Detect which cell encompasses the target text, then output its [x, y] center coordinate. 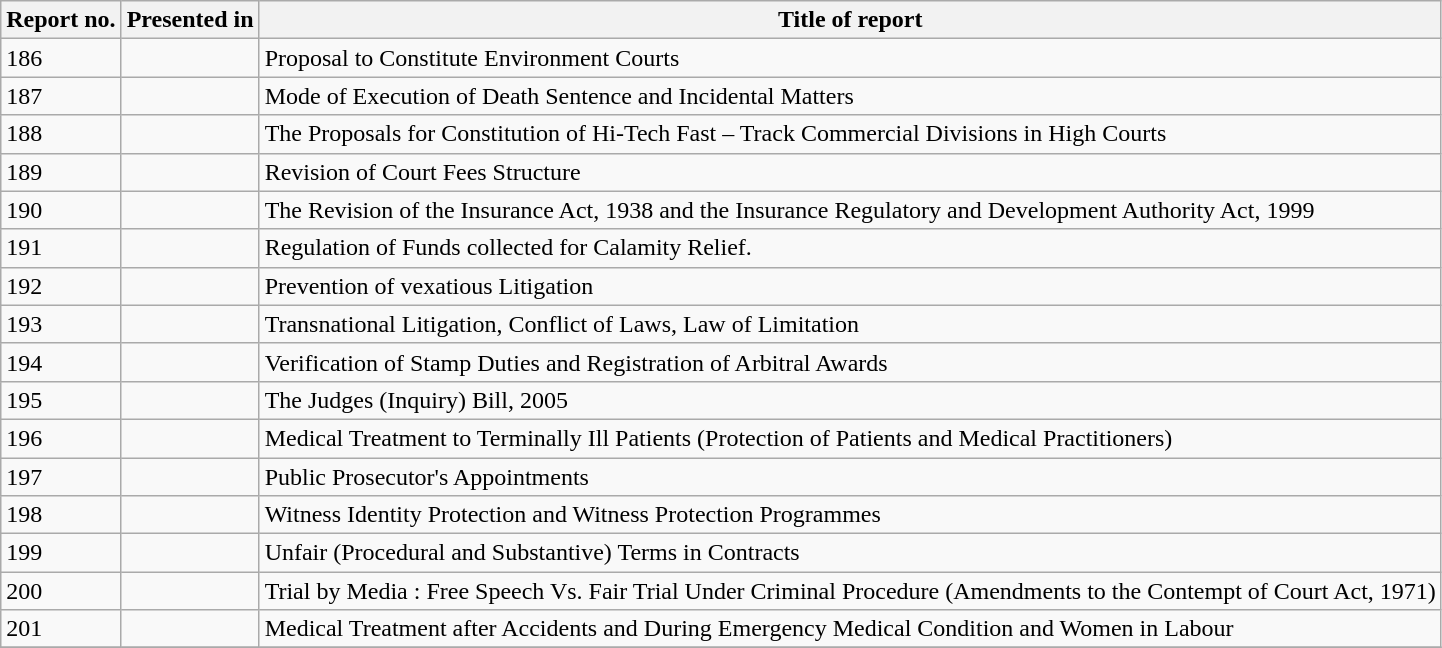
Witness Identity Protection and Witness Protection Programmes [850, 515]
192 [61, 286]
Trial by Media : Free Speech Vs. Fair Trial Under Criminal Procedure (Amendments to the Contempt of Court Act, 1971) [850, 591]
Unfair (Procedural and Substantive) Terms in Contracts [850, 553]
Revision of Court Fees Structure [850, 172]
Report no. [61, 20]
186 [61, 58]
199 [61, 553]
The Revision of the Insurance Act, 1938 and the Insurance Regulatory and Development Authority Act, 1999 [850, 210]
Transnational Litigation, Conflict of Laws, Law of Limitation [850, 324]
198 [61, 515]
Medical Treatment after Accidents and During Emergency Medical Condition and Women in Labour [850, 629]
Regulation of Funds collected for Calamity Relief. [850, 248]
189 [61, 172]
Mode of Execution of Death Sentence and Incidental Matters [850, 96]
197 [61, 477]
194 [61, 362]
191 [61, 248]
188 [61, 134]
195 [61, 400]
201 [61, 629]
190 [61, 210]
The Proposals for Constitution of Hi-Tech Fast – Track Commercial Divisions in High Courts [850, 134]
193 [61, 324]
196 [61, 438]
187 [61, 96]
Verification of Stamp Duties and Registration of Arbitral Awards [850, 362]
The Judges (Inquiry) Bill, 2005 [850, 400]
Medical Treatment to Terminally Ill Patients (Protection of Patients and Medical Practitioners) [850, 438]
Title of report [850, 20]
Proposal to Constitute Environment Courts [850, 58]
Public Prosecutor's Appointments [850, 477]
200 [61, 591]
Prevention of vexatious Litigation [850, 286]
Presented in [190, 20]
